Return [x, y] of the center of cell containing provided text 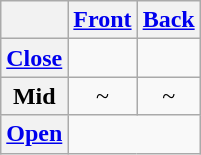
Mid [34, 96]
Back [168, 20]
Open [34, 134]
Front [102, 20]
Close [34, 58]
